Provide the (x, y) coordinate of the cell's center where the given text is located.  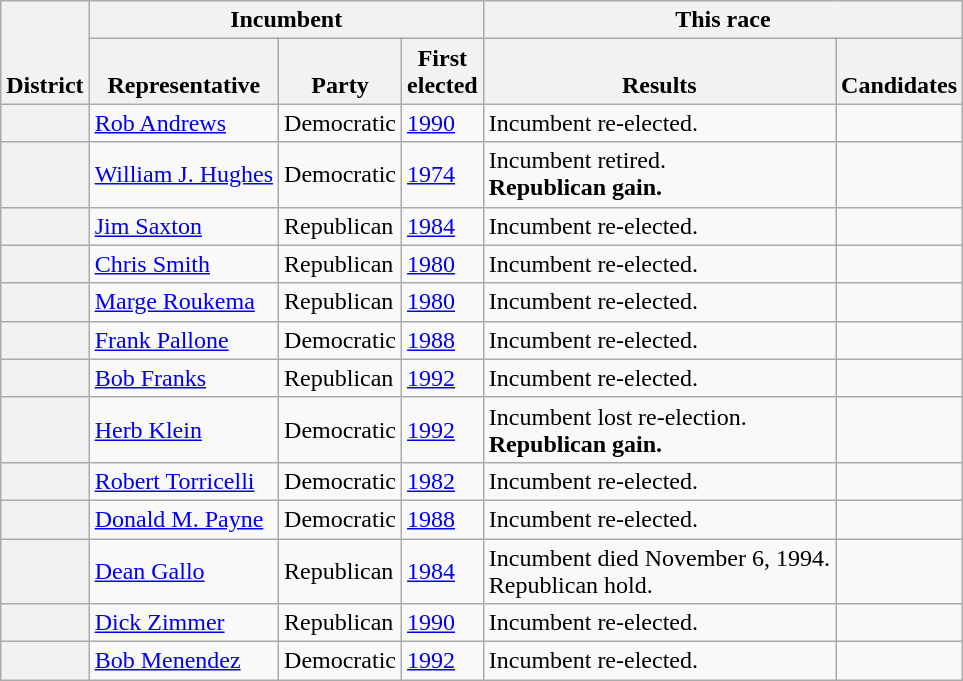
William J. Hughes (184, 174)
Incumbent (286, 20)
Incumbent retired.Republican gain. (659, 174)
Dick Zimmer (184, 623)
District (45, 52)
Dean Gallo (184, 570)
Chris Smith (184, 264)
Donald M. Payne (184, 519)
Frank Pallone (184, 340)
Herb Klein (184, 430)
Incumbent lost re-election.Republican gain. (659, 430)
Jim Saxton (184, 226)
1974 (443, 174)
Incumbent died November 6, 1994.Republican hold. (659, 570)
Marge Roukema (184, 302)
Rob Andrews (184, 123)
Results (659, 72)
Robert Torricelli (184, 481)
This race (722, 20)
1982 (443, 481)
Bob Menendez (184, 661)
Candidates (900, 72)
Bob Franks (184, 378)
Party (340, 72)
Representative (184, 72)
Firstelected (443, 72)
